For the text-containing cell, return its midpoint in [x, y] coordinate format. 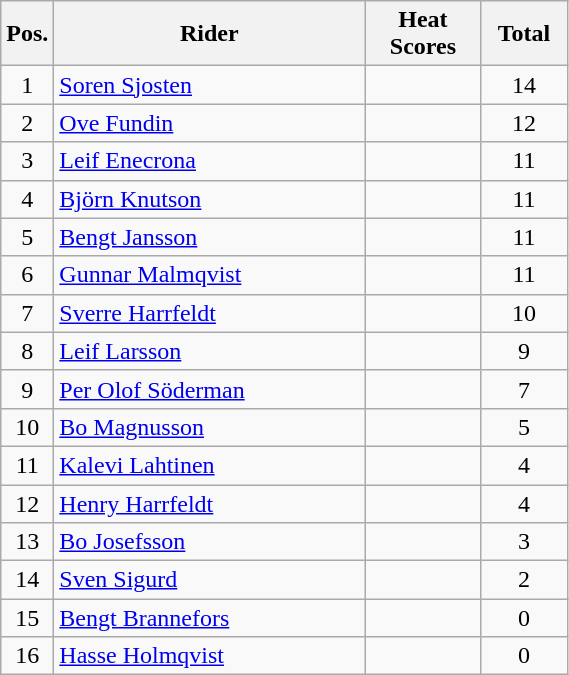
Bengt Brannefors [210, 618]
6 [28, 275]
Ove Fundin [210, 123]
Björn Knutson [210, 199]
Heat Scores [423, 34]
Pos. [28, 34]
Sven Sigurd [210, 580]
8 [28, 351]
1 [28, 85]
15 [28, 618]
Kalevi Lahtinen [210, 465]
16 [28, 656]
Hasse Holmqvist [210, 656]
Leif Enecrona [210, 161]
Gunnar Malmqvist [210, 275]
Henry Harrfeldt [210, 503]
Bo Magnusson [210, 427]
Bengt Jansson [210, 237]
Rider [210, 34]
Per Olof Söderman [210, 389]
Sverre Harrfeldt [210, 313]
Total [524, 34]
Leif Larsson [210, 351]
13 [28, 542]
Bo Josefsson [210, 542]
Soren Sjosten [210, 85]
